Find where the given text appears and provide that cell's center as [X, Y] coordinate. 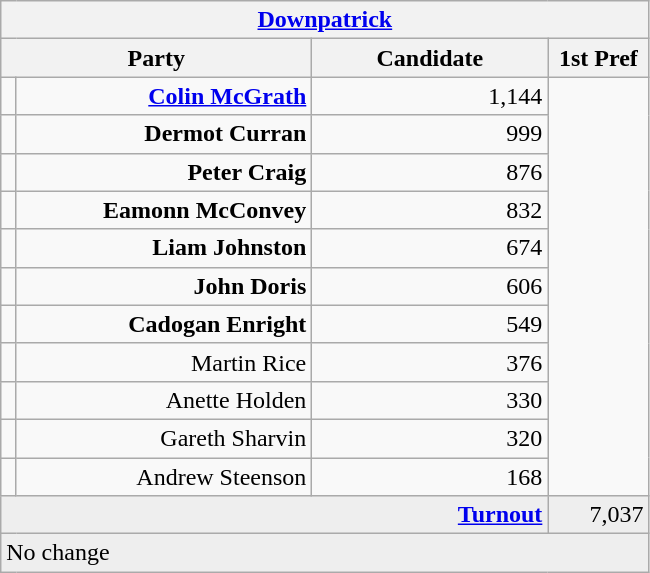
168 [430, 477]
999 [430, 134]
1st Pref [598, 58]
Eamonn McConvey [164, 210]
Liam Johnston [164, 248]
No change [325, 553]
832 [430, 210]
330 [430, 400]
Party [156, 58]
Dermot Curran [164, 134]
674 [430, 248]
320 [430, 438]
Cadogan Enright [164, 324]
John Doris [164, 286]
549 [430, 324]
Downpatrick [325, 20]
Candidate [430, 58]
Andrew Steenson [164, 477]
Peter Craig [164, 172]
376 [430, 362]
Turnout [274, 515]
Gareth Sharvin [164, 438]
606 [430, 286]
876 [430, 172]
1,144 [430, 96]
Colin McGrath [164, 96]
7,037 [598, 515]
Anette Holden [164, 400]
Martin Rice [164, 362]
